Detect which cell encompasses the target text, then output its [x, y] center coordinate. 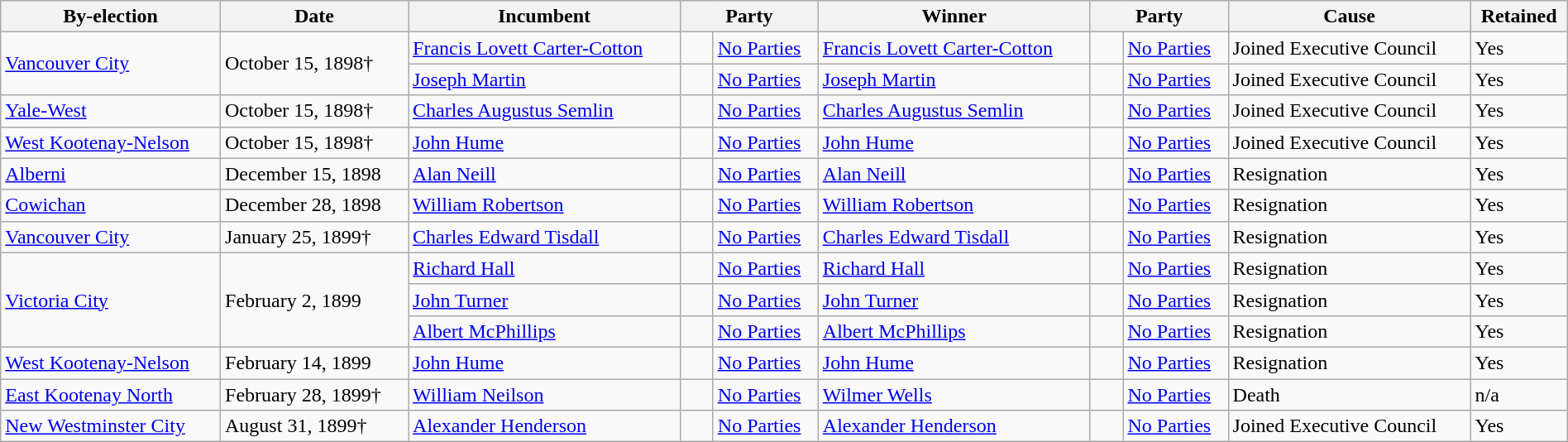
February 28, 1899† [314, 395]
December 28, 1898 [314, 205]
Victoria City [111, 300]
Retained [1518, 17]
n/a [1518, 395]
Date [314, 17]
Alberni [111, 174]
Winner [954, 17]
December 15, 1898 [314, 174]
Cowichan [111, 205]
February 2, 1899 [314, 300]
Yale-West [111, 111]
East Kootenay North [111, 395]
By-election [111, 17]
August 31, 1899† [314, 426]
Death [1350, 395]
February 14, 1899 [314, 363]
January 25, 1899† [314, 237]
New Westminster City [111, 426]
Incumbent [544, 17]
Wilmer Wells [954, 395]
Cause [1350, 17]
William Neilson [544, 395]
